From the cell containing the given text, extract its center point as [X, Y] coordinate. 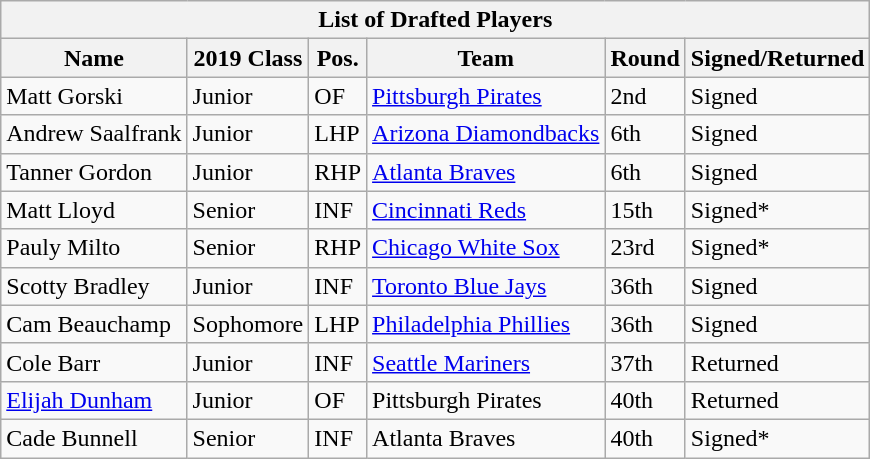
Cade Bunnell [94, 438]
Round [645, 58]
Arizona Diamondbacks [486, 134]
Cole Barr [94, 362]
Scotty Bradley [94, 286]
Seattle Mariners [486, 362]
37th [645, 362]
Pos. [338, 58]
15th [645, 210]
Sophomore [248, 324]
Andrew Saalfrank [94, 134]
2019 Class [248, 58]
Name [94, 58]
Chicago White Sox [486, 248]
Team [486, 58]
Pauly Milto [94, 248]
Cam Beauchamp [94, 324]
Toronto Blue Jays [486, 286]
Signed/Returned [777, 58]
Cincinnati Reds [486, 210]
2nd [645, 96]
Philadelphia Phillies [486, 324]
Matt Gorski [94, 96]
List of Drafted Players [436, 20]
23rd [645, 248]
Tanner Gordon [94, 172]
Elijah Dunham [94, 400]
Matt Lloyd [94, 210]
